For the text-containing cell, return its midpoint in (x, y) coordinate format. 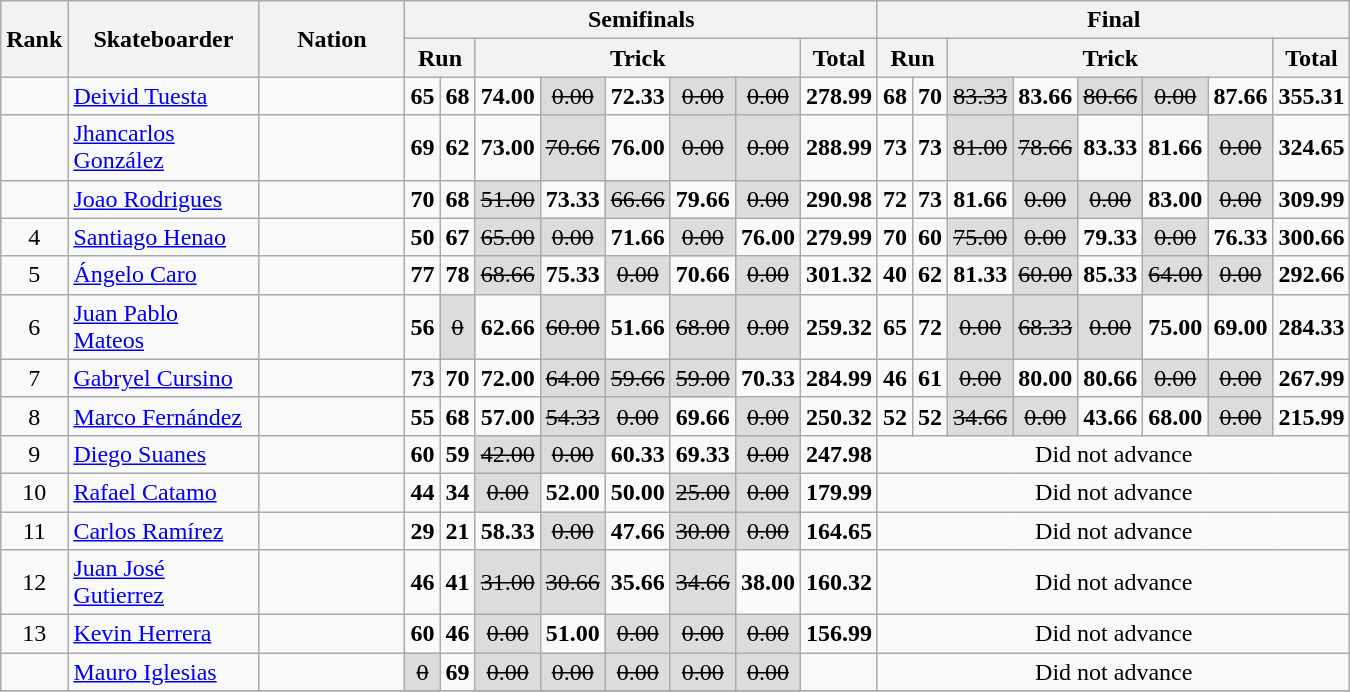
78 (458, 275)
41 (458, 582)
Jhancarlos González (164, 148)
44 (422, 492)
57.00 (508, 416)
38.00 (768, 582)
65.00 (508, 237)
Rank (34, 39)
7 (34, 378)
179.99 (838, 492)
21 (458, 531)
30.66 (572, 582)
42.00 (508, 454)
Gabryel Cursino (164, 378)
68.33 (1046, 326)
54.33 (572, 416)
30.00 (702, 531)
59 (458, 454)
87.66 (1240, 96)
10 (34, 492)
Ángelo Caro (164, 275)
47.66 (638, 531)
70.33 (768, 378)
5 (34, 275)
290.98 (838, 199)
259.32 (838, 326)
Skateboarder (164, 39)
288.99 (838, 148)
29 (422, 531)
164.65 (838, 531)
69.33 (702, 454)
278.99 (838, 96)
Final (1113, 20)
52.00 (572, 492)
75.33 (572, 275)
Deivid Tuesta (164, 96)
67 (458, 237)
43.66 (1110, 416)
13 (34, 634)
68.66 (508, 275)
Marco Fernández (164, 416)
73.00 (508, 148)
Mauro Iglesias (164, 672)
12 (34, 582)
85.33 (1110, 275)
25.00 (702, 492)
56 (422, 326)
300.66 (1312, 237)
79.33 (1110, 237)
69.00 (1240, 326)
284.33 (1312, 326)
81.33 (980, 275)
Joao Rodrigues (164, 199)
35.66 (638, 582)
31.00 (508, 582)
77 (422, 275)
80.00 (1046, 378)
9 (34, 454)
267.99 (1312, 378)
Santiago Henao (164, 237)
279.99 (838, 237)
73.33 (572, 199)
309.99 (1312, 199)
81.00 (980, 148)
Kevin Herrera (164, 634)
160.32 (838, 582)
50.00 (638, 492)
215.99 (1312, 416)
72.00 (508, 378)
58.33 (508, 531)
Carlos Ramírez (164, 531)
83.66 (1046, 96)
250.32 (838, 416)
Juan José Gutierrez (164, 582)
79.66 (702, 199)
324.65 (1312, 148)
Nation (332, 39)
66.66 (638, 199)
Juan Pablo Mateos (164, 326)
292.66 (1312, 275)
11 (34, 531)
59.00 (702, 378)
72.33 (638, 96)
61 (930, 378)
4 (34, 237)
284.99 (838, 378)
50 (422, 237)
76.33 (1240, 237)
355.31 (1312, 96)
Rafael Catamo (164, 492)
71.66 (638, 237)
60.33 (638, 454)
247.98 (838, 454)
34 (458, 492)
62.66 (508, 326)
83.00 (1176, 199)
55 (422, 416)
6 (34, 326)
Semifinals (641, 20)
59.66 (638, 378)
69.66 (702, 416)
8 (34, 416)
156.99 (838, 634)
Diego Suanes (164, 454)
74.00 (508, 96)
51.66 (638, 326)
301.32 (838, 275)
78.66 (1046, 148)
40 (894, 275)
